Pinpoint the cell where the given text exists, returning its (x, y) midpoint coordinate. 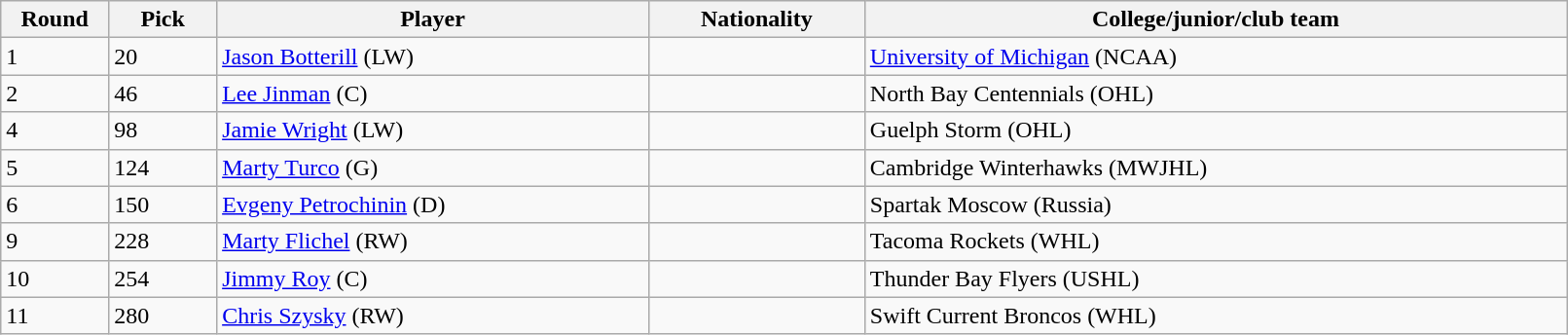
Jamie Wright (LW) (433, 130)
4 (55, 130)
Cambridge Winterhawks (MWJHL) (1215, 167)
Player (433, 19)
College/junior/club team (1215, 19)
150 (164, 205)
98 (164, 130)
Round (55, 19)
10 (55, 279)
Nationality (756, 19)
Guelph Storm (OHL) (1215, 130)
Swift Current Broncos (WHL) (1215, 316)
University of Michigan (NCAA) (1215, 56)
280 (164, 316)
Thunder Bay Flyers (USHL) (1215, 279)
North Bay Centennials (OHL) (1215, 93)
Tacoma Rockets (WHL) (1215, 242)
1 (55, 56)
Marty Turco (G) (433, 167)
Chris Szysky (RW) (433, 316)
9 (55, 242)
20 (164, 56)
46 (164, 93)
Pick (164, 19)
Spartak Moscow (Russia) (1215, 205)
Evgeny Petrochinin (D) (433, 205)
Jason Botterill (LW) (433, 56)
Marty Flichel (RW) (433, 242)
11 (55, 316)
124 (164, 167)
254 (164, 279)
5 (55, 167)
Lee Jinman (C) (433, 93)
Jimmy Roy (C) (433, 279)
228 (164, 242)
6 (55, 205)
2 (55, 93)
